Output the [X, Y] coordinate of the center of the cell containing the given text.  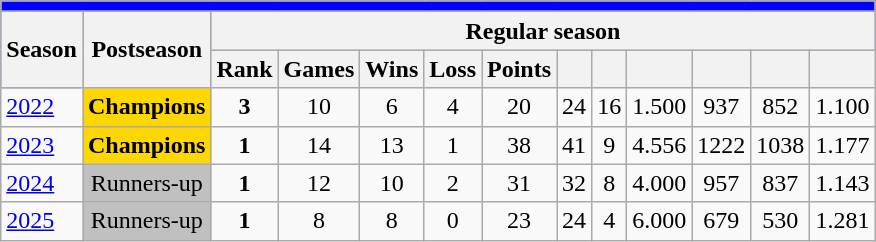
4.556 [660, 145]
2 [453, 183]
1.281 [842, 221]
1222 [722, 145]
Points [520, 69]
530 [780, 221]
4.000 [660, 183]
6.000 [660, 221]
Games [319, 69]
Loss [453, 69]
Postseason [146, 50]
1.100 [842, 107]
3 [244, 107]
Regular season [543, 31]
38 [520, 145]
12 [319, 183]
2023 [42, 145]
Wins [392, 69]
2022 [42, 107]
0 [453, 221]
1.177 [842, 145]
Rank [244, 69]
2025 [42, 221]
957 [722, 183]
837 [780, 183]
2024 [42, 183]
852 [780, 107]
1.500 [660, 107]
9 [610, 145]
23 [520, 221]
937 [722, 107]
13 [392, 145]
1.143 [842, 183]
679 [722, 221]
20 [520, 107]
16 [610, 107]
14 [319, 145]
32 [574, 183]
1038 [780, 145]
6 [392, 107]
31 [520, 183]
Season [42, 50]
41 [574, 145]
